Pinpoint the cell where the given text exists, returning its (x, y) midpoint coordinate. 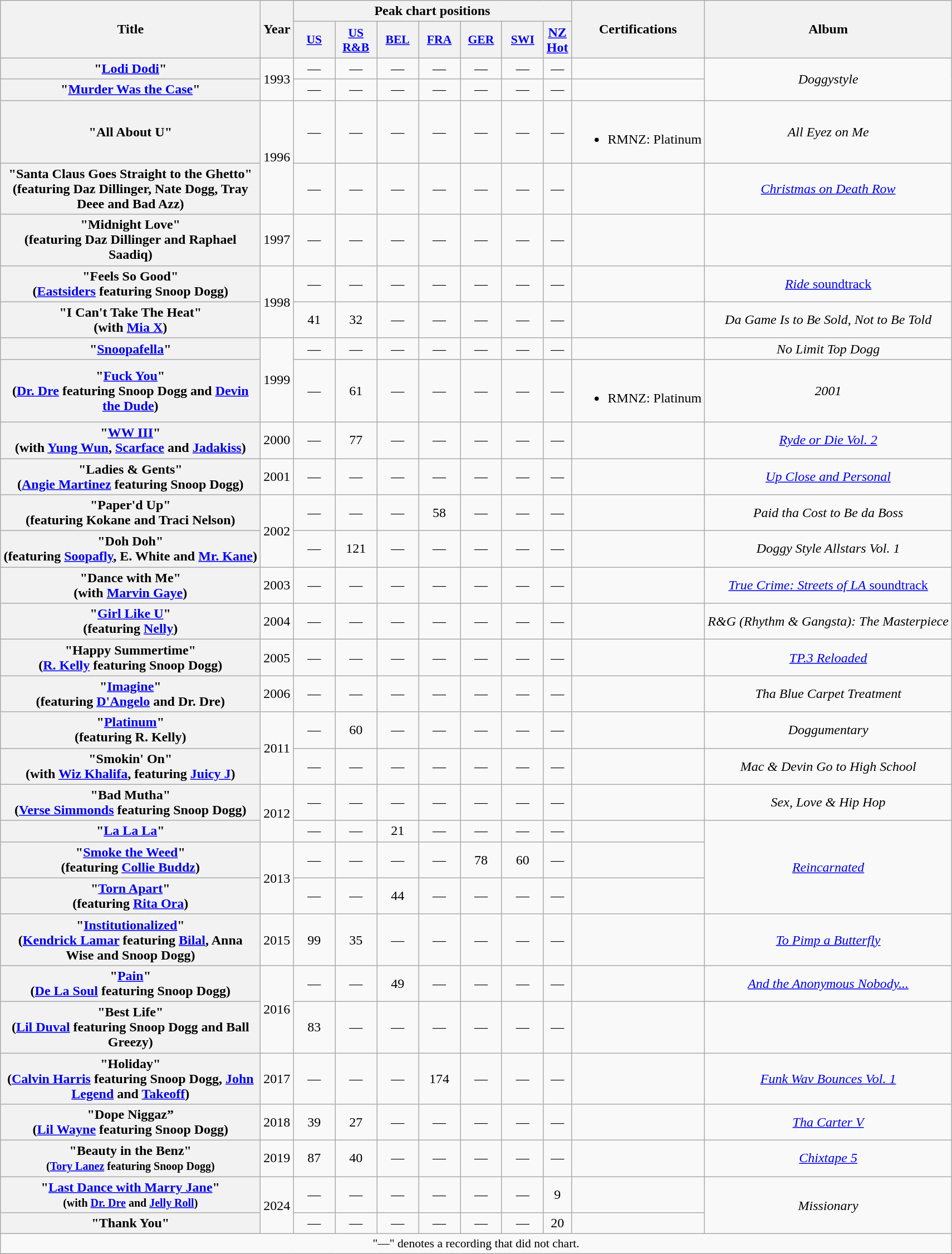
2011 (277, 748)
"Girl Like U"(featuring Nelly) (130, 621)
2000 (277, 440)
9 (557, 1194)
121 (356, 549)
"Pain"(De La Soul featuring Snoop Dogg) (130, 983)
2016 (277, 1009)
"La La La" (130, 831)
Tha Blue Carpet Treatment (828, 694)
2018 (277, 1122)
"Midnight Love"(featuring Daz Dillinger and Raphael Saadiq) (130, 240)
20 (557, 1223)
2013 (277, 878)
Da Game Is to Be Sold, Not to Be Told (828, 319)
"All About U" (130, 131)
"Paper'd Up"(featuring Kokane and Traci Nelson) (130, 513)
Doggystyle (828, 79)
"Murder Was the Case" (130, 90)
"Dope Niggaz” (Lil Wayne featuring Snoop Dogg) (130, 1122)
2003 (277, 586)
SWI (522, 40)
TP.3 Reloaded (828, 658)
"Institutionalized"(Kendrick Lamar featuring Bilal, Anna Wise and Snoop Dogg) (130, 940)
1999 (277, 380)
2006 (277, 694)
Doggumentary (828, 730)
87 (314, 1159)
"Snoopafella" (130, 348)
27 (356, 1122)
FRA (440, 40)
174 (440, 1079)
2005 (277, 658)
Certifications (638, 29)
"Beauty in the Benz"(Tory Lanez featuring Snoop Dogg) (130, 1159)
44 (398, 896)
39 (314, 1122)
2015 (277, 940)
2012 (277, 813)
Tha Carter V (828, 1122)
35 (356, 940)
61 (356, 391)
Doggy Style Allstars Vol. 1 (828, 549)
21 (398, 831)
Ryde or Die Vol. 2 (828, 440)
2024 (277, 1206)
Up Close and Personal (828, 476)
"Doh Doh"(featuring Soopafly, E. White and Mr. Kane) (130, 549)
"Last Dance with Marry Jane"(with Dr. Dre and Jelly Roll) (130, 1194)
"I Can't Take The Heat"(with Mia X) (130, 319)
"Smokin' On"(with Wiz Khalifa, featuring Juicy J) (130, 766)
Missionary (828, 1206)
GER (481, 40)
"Best Life"(Lil Duval featuring Snoop Dogg and Ball Greezy) (130, 1027)
Chixtape 5 (828, 1159)
49 (398, 983)
"Feels So Good"(Eastsiders featuring Snoop Dogg) (130, 284)
"Fuck You"(Dr. Dre featuring Snoop Dogg and Devin the Dude) (130, 391)
1996 (277, 157)
1998 (277, 302)
No Limit Top Dogg (828, 348)
Year (277, 29)
32 (356, 319)
"Santa Claus Goes Straight to the Ghetto"(featuring Daz Dillinger, Nate Dogg, Tray Deee and Bad Azz) (130, 189)
To Pimp a Butterfly (828, 940)
1993 (277, 79)
True Crime: Streets of LA soundtrack (828, 586)
99 (314, 940)
USR&B (356, 40)
Paid tha Cost to Be da Boss (828, 513)
Peak chart positions (432, 11)
83 (314, 1027)
Funk Wav Bounces Vol. 1 (828, 1079)
Christmas on Death Row (828, 189)
"Happy Summertime"(R. Kelly featuring Snoop Dogg) (130, 658)
"Thank You" (130, 1223)
"Lodi Dodi" (130, 68)
Reincarnated (828, 867)
"Holiday"(Calvin Harris featuring Snoop Dogg, John Legend and Takeoff) (130, 1079)
40 (356, 1159)
77 (356, 440)
US (314, 40)
Ride soundtrack (828, 284)
78 (481, 859)
"Ladies & Gents"(Angie Martinez featuring Snoop Dogg) (130, 476)
Sex, Love & Hip Hop (828, 803)
2019 (277, 1159)
All Eyez on Me (828, 131)
"Imagine"(featuring D'Angelo and Dr. Dre) (130, 694)
"WW III"(with Yung Wun, Scarface and Jadakiss) (130, 440)
Mac & Devin Go to High School (828, 766)
R&G (Rhythm & Gangsta): The Masterpiece (828, 621)
2004 (277, 621)
"Torn Apart" (featuring Rita Ora) (130, 896)
"Smoke the Weed"(featuring Collie Buddz) (130, 859)
58 (440, 513)
BEL (398, 40)
"—" denotes a recording that did not chart. (477, 1244)
"Platinum"(featuring R. Kelly) (130, 730)
1997 (277, 240)
2017 (277, 1079)
"Bad Mutha"(Verse Simmonds featuring Snoop Dogg) (130, 803)
41 (314, 319)
"Dance with Me"(with Marvin Gaye) (130, 586)
NZHot (557, 40)
And the Anonymous Nobody... (828, 983)
Title (130, 29)
2002 (277, 531)
Album (828, 29)
